Identify which cell holds the provided text, then report its [X, Y] central coordinate. 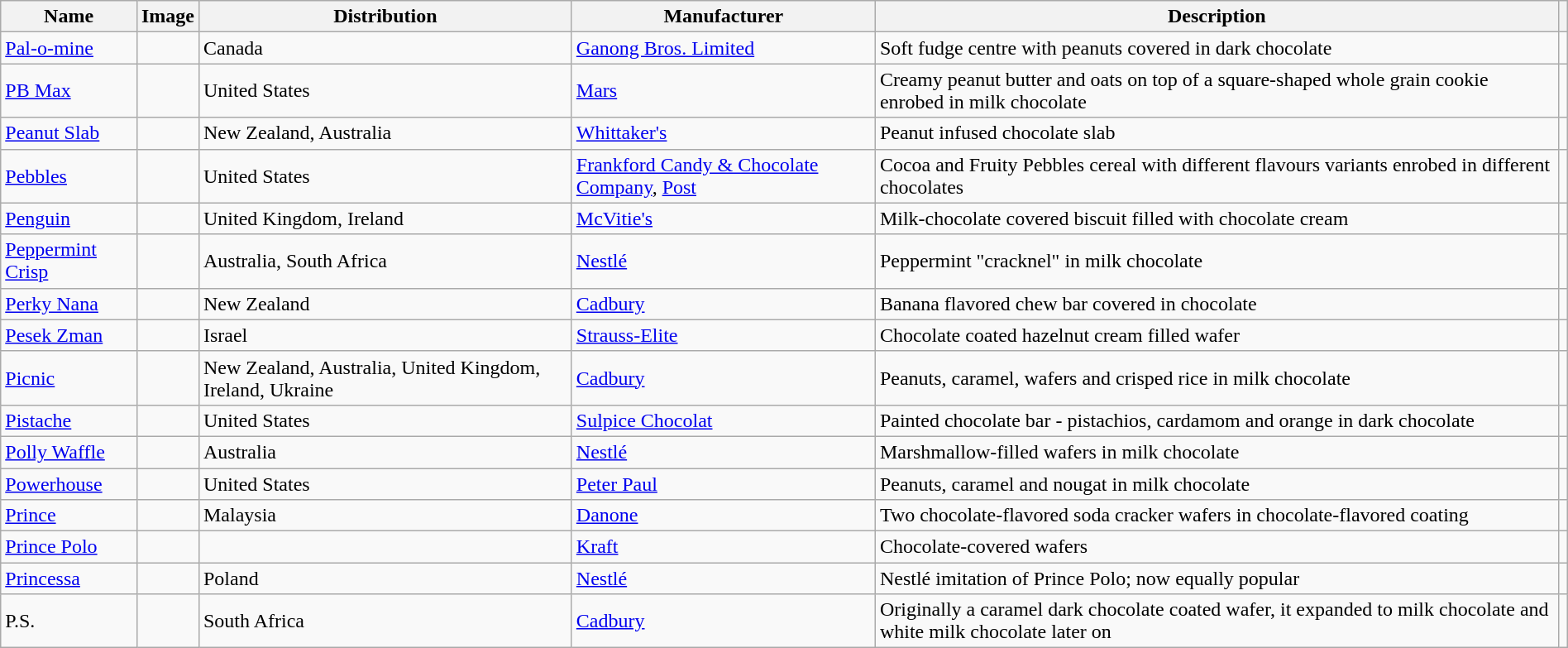
Banana flavored chew bar covered in chocolate [1217, 304]
Peanut Slab [69, 133]
Israel [385, 335]
Prince Polo [69, 547]
Chocolate coated hazelnut cream filled wafer [1217, 335]
Two chocolate-flavored soda cracker wafers in chocolate-flavored coating [1217, 516]
Frankford Candy & Chocolate Company, Post [723, 175]
Powerhouse [69, 484]
Peppermint Crisp [69, 262]
Canada [385, 48]
Chocolate-covered wafers [1217, 547]
Mars [723, 91]
Soft fudge centre with peanuts covered in dark chocolate [1217, 48]
Peanuts, caramel and nougat in milk chocolate [1217, 484]
Peppermint "cracknel" in milk chocolate [1217, 262]
Marshmallow-filled wafers in milk chocolate [1217, 452]
Peanut infused chocolate slab [1217, 133]
Princessa [69, 578]
Penguin [69, 218]
Image [167, 17]
Picnic [69, 377]
Pebbles [69, 175]
United Kingdom, Ireland [385, 218]
Name [69, 17]
Kraft [723, 547]
Creamy peanut butter and oats on top of a square-shaped whole grain cookie enrobed in milk chocolate [1217, 91]
Whittaker's [723, 133]
PB Max [69, 91]
Originally a caramel dark chocolate coated wafer, it expanded to milk chocolate and white milk chocolate later on [1217, 621]
Peter Paul [723, 484]
McVitie's [723, 218]
New Zealand [385, 304]
Distribution [385, 17]
Cocoa and Fruity Pebbles cereal with different flavours variants enrobed in different chocolates [1217, 175]
Manufacturer [723, 17]
Milk-chocolate covered biscuit filled with chocolate cream [1217, 218]
Peanuts, caramel, wafers and crisped rice in milk chocolate [1217, 377]
Nestlé imitation of Prince Polo; now equally popular [1217, 578]
Australia [385, 452]
Polly Waffle [69, 452]
South Africa [385, 621]
Danone [723, 516]
Poland [385, 578]
Painted chocolate bar - pistachios, cardamom and orange in dark chocolate [1217, 420]
Description [1217, 17]
P.S. [69, 621]
Ganong Bros. Limited [723, 48]
Strauss-Elite [723, 335]
Pesek Zman [69, 335]
Perky Nana [69, 304]
New Zealand, Australia [385, 133]
Sulpice Chocolat [723, 420]
Australia, South Africa [385, 262]
New Zealand, Australia, United Kingdom, Ireland, Ukraine [385, 377]
Pal-o-mine [69, 48]
Prince [69, 516]
Malaysia [385, 516]
Pistache [69, 420]
